From the cell containing the given text, extract its center point as [x, y] coordinate. 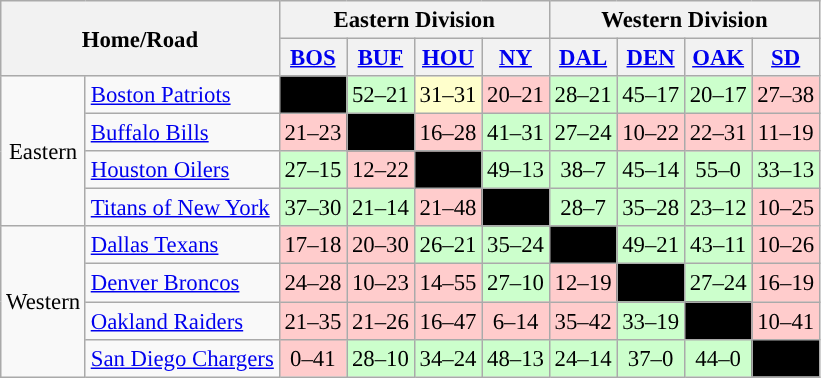
Home/Road [140, 38]
11–19 [786, 133]
43–11 [718, 245]
28–7 [583, 208]
38–7 [583, 170]
27–10 [516, 283]
34–24 [448, 358]
35–24 [516, 245]
DAL [583, 58]
NY [516, 58]
12–22 [381, 170]
21–14 [381, 208]
San Diego Chargers [182, 358]
41–31 [516, 133]
23–12 [718, 208]
DEN [651, 58]
21–35 [313, 321]
10–23 [381, 283]
10–26 [786, 245]
16–47 [448, 321]
Titans of New York [182, 208]
49–21 [651, 245]
Oakland Raiders [182, 321]
21–23 [313, 133]
26–21 [448, 245]
Western Division [684, 20]
27–38 [786, 95]
Dallas Texans [182, 245]
22–31 [718, 133]
Denver Broncos [182, 283]
27–15 [313, 170]
12–19 [583, 283]
35–28 [651, 208]
SD [786, 58]
OAK [718, 58]
31–31 [448, 95]
28–21 [583, 95]
21–48 [448, 208]
10–41 [786, 321]
Houston Oilers [182, 170]
16–28 [448, 133]
Eastern [44, 151]
Buffalo Bills [182, 133]
24–14 [583, 358]
Western [44, 301]
48–13 [516, 358]
16–19 [786, 283]
28–10 [381, 358]
37–0 [651, 358]
Eastern Division [414, 20]
33–13 [786, 170]
17–18 [313, 245]
BOS [313, 58]
Boston Patriots [182, 95]
10–25 [786, 208]
20–21 [516, 95]
BUF [381, 58]
24–28 [313, 283]
49–13 [516, 170]
0–41 [313, 358]
20–17 [718, 95]
20–30 [381, 245]
44–0 [718, 358]
37–30 [313, 208]
21–26 [381, 321]
6–14 [516, 321]
45–14 [651, 170]
55–0 [718, 170]
33–19 [651, 321]
52–21 [381, 95]
14–55 [448, 283]
10–22 [651, 133]
HOU [448, 58]
35–42 [583, 321]
45–17 [651, 95]
